Return [X, Y] of the center of cell containing provided text 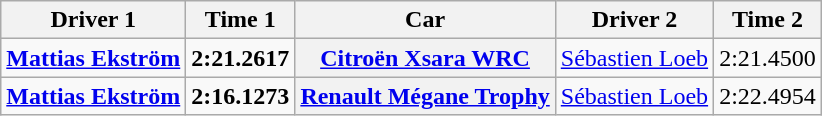
2:21.4500 [768, 58]
2:22.4954 [768, 96]
Time 1 [240, 20]
Time 2 [768, 20]
Driver 1 [94, 20]
2:21.2617 [240, 58]
Driver 2 [634, 20]
Renault Mégane Trophy [425, 96]
Car [425, 20]
2:16.1273 [240, 96]
Citroën Xsara WRC [425, 58]
